Return the (x, y) coordinate for the center point of the cell that contains the specified text.  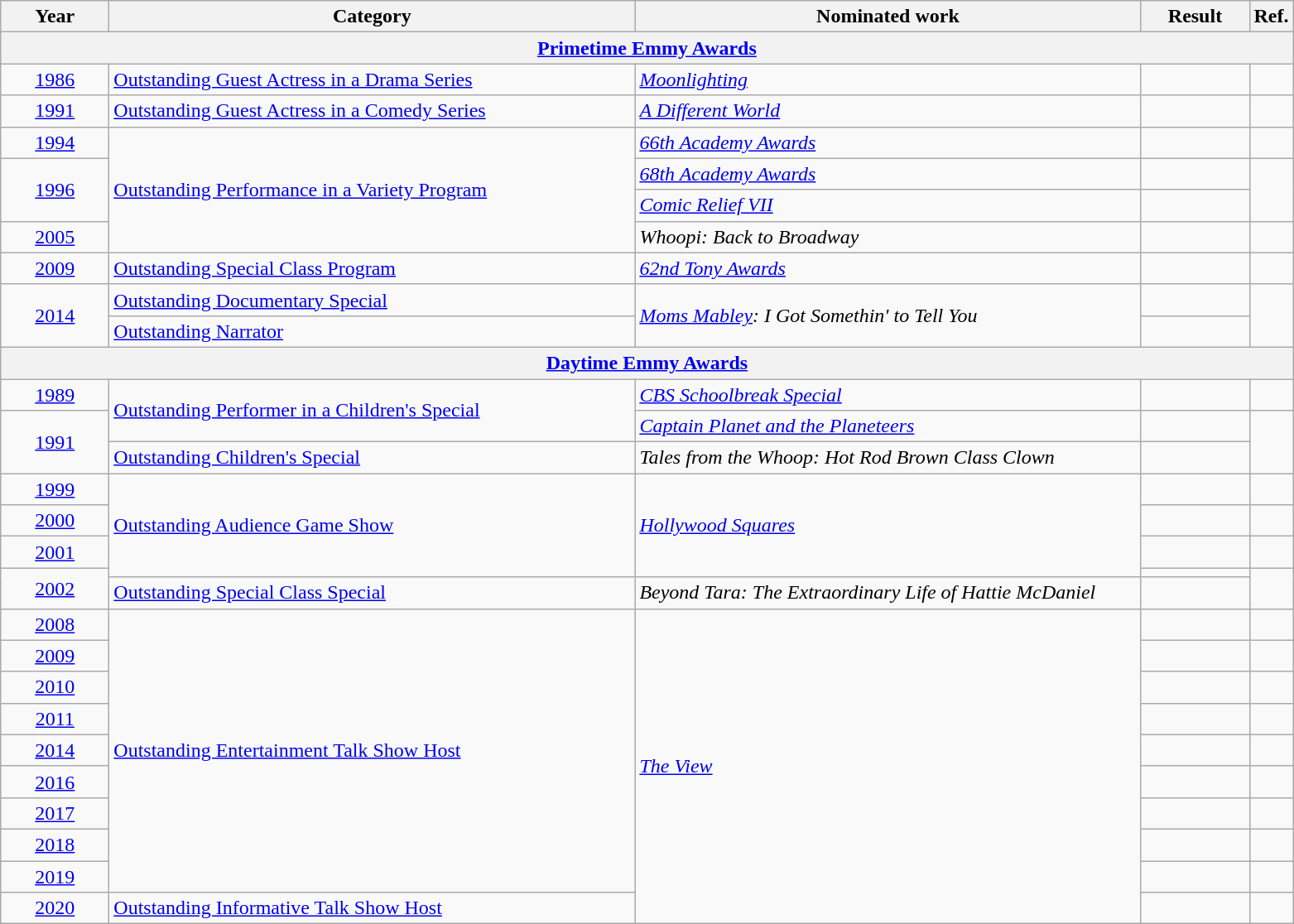
Moms Mabley: I Got Somethin' to Tell You (888, 315)
Outstanding Narrator (373, 331)
Outstanding Special Class Special (373, 593)
66th Academy Awards (888, 142)
Daytime Emmy Awards (647, 363)
2010 (55, 687)
Ref. (1272, 17)
2000 (55, 521)
Moonlighting (888, 79)
2020 (55, 908)
CBS Schoolbreak Special (888, 395)
1994 (55, 142)
Category (373, 17)
2016 (55, 782)
Comic Relief VII (888, 205)
Outstanding Children's Special (373, 458)
Hollywood Squares (888, 525)
Outstanding Entertainment Talk Show Host (373, 750)
62nd Tony Awards (888, 268)
1999 (55, 489)
2017 (55, 813)
Outstanding Performance in a Variety Program (373, 190)
1986 (55, 79)
2008 (55, 624)
Outstanding Special Class Program (373, 268)
2005 (55, 237)
68th Academy Awards (888, 174)
1989 (55, 395)
2018 (55, 845)
Outstanding Guest Actress in a Drama Series (373, 79)
Nominated work (888, 17)
Year (55, 17)
Beyond Tara: The Extraordinary Life of Hattie McDaniel (888, 593)
Result (1195, 17)
2002 (55, 588)
Tales from the Whoop: Hot Rod Brown Class Clown (888, 458)
Outstanding Informative Talk Show Host (373, 908)
Outstanding Performer in a Children's Special (373, 411)
Whoopi: Back to Broadway (888, 237)
A Different World (888, 111)
Outstanding Guest Actress in a Comedy Series (373, 111)
Outstanding Documentary Special (373, 300)
Primetime Emmy Awards (647, 48)
The View (888, 767)
Outstanding Audience Game Show (373, 525)
2019 (55, 877)
1996 (55, 190)
Captain Planet and the Planeteers (888, 426)
2001 (55, 552)
2011 (55, 719)
